Detect which cell encompasses the target text, then output its [x, y] center coordinate. 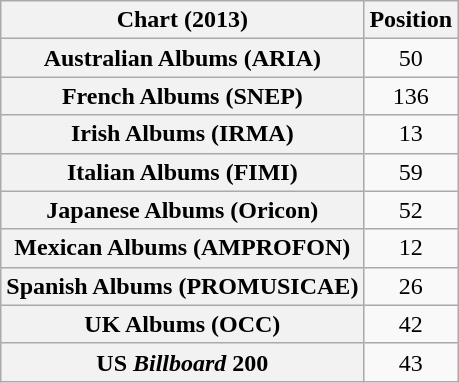
Spanish Albums (PROMUSICAE) [182, 286]
43 [411, 362]
US Billboard 200 [182, 362]
13 [411, 134]
French Albums (SNEP) [182, 96]
Position [411, 20]
Chart (2013) [182, 20]
59 [411, 172]
Australian Albums (ARIA) [182, 58]
Japanese Albums (Oricon) [182, 210]
UK Albums (OCC) [182, 324]
26 [411, 286]
12 [411, 248]
Mexican Albums (AMPROFON) [182, 248]
50 [411, 58]
Irish Albums (IRMA) [182, 134]
52 [411, 210]
Italian Albums (FIMI) [182, 172]
42 [411, 324]
136 [411, 96]
